Scan for the cell matching the given text and deliver its [X, Y] coordinate at center. 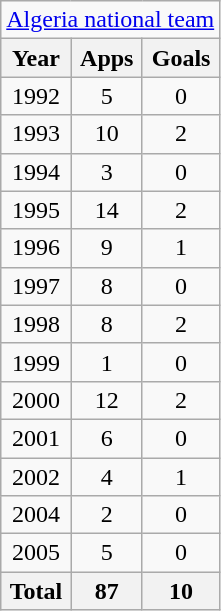
2005 [36, 553]
1994 [36, 172]
Apps [106, 58]
12 [106, 400]
6 [106, 438]
1999 [36, 362]
2004 [36, 515]
1997 [36, 286]
1993 [36, 134]
87 [106, 591]
Total [36, 591]
3 [106, 172]
4 [106, 477]
1995 [36, 210]
Algeria national team [110, 20]
14 [106, 210]
Year [36, 58]
2000 [36, 400]
2001 [36, 438]
2002 [36, 477]
9 [106, 248]
1992 [36, 96]
Goals [180, 58]
1998 [36, 324]
1996 [36, 248]
